Search for the cell housing the specified text and yield its (x, y) center coordinate. 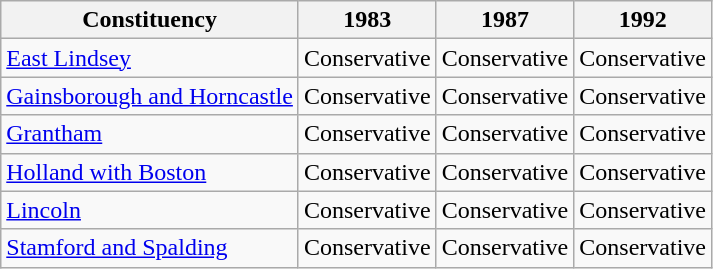
Grantham (150, 134)
Gainsborough and Horncastle (150, 96)
Holland with Boston (150, 172)
1992 (643, 20)
East Lindsey (150, 58)
Constituency (150, 20)
Lincoln (150, 210)
Stamford and Spalding (150, 248)
1983 (367, 20)
1987 (505, 20)
